Output the [x, y] coordinate of the center of the cell containing the given text.  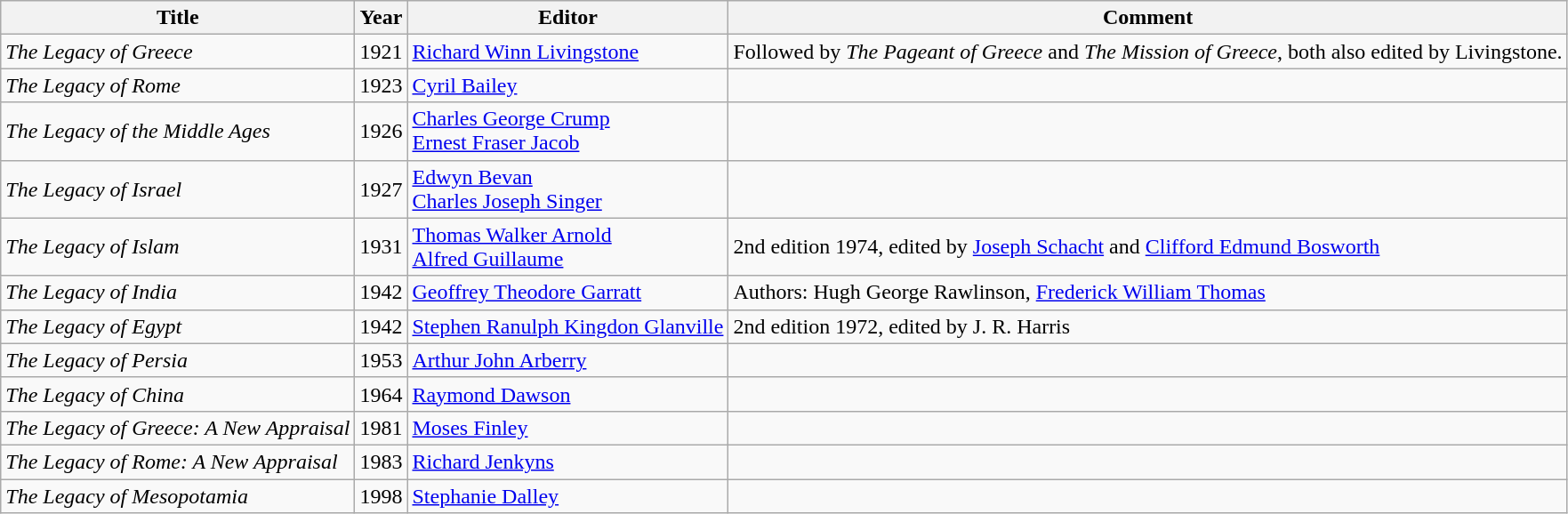
The Legacy of Islam [178, 247]
The Legacy of Persia [178, 360]
Raymond Dawson [567, 394]
1923 [381, 85]
2nd edition 1972, edited by J. R. Harris [1147, 326]
1927 [381, 189]
Thomas Walker ArnoldAlfred Guillaume [567, 247]
Geoffrey Theodore Garratt [567, 293]
Comment [1147, 18]
1964 [381, 394]
Title [178, 18]
The Legacy of the Middle Ages [178, 132]
1983 [381, 462]
The Legacy of Greece: A New Appraisal [178, 428]
The Legacy of India [178, 293]
Charles George CrumpErnest Fraser Jacob [567, 132]
The Legacy of Greece [178, 52]
Edwyn BevanCharles Joseph Singer [567, 189]
1921 [381, 52]
Cyril Bailey [567, 85]
The Legacy of Israel [178, 189]
Year [381, 18]
1981 [381, 428]
Arthur John Arberry [567, 360]
2nd edition 1974, edited by Joseph Schacht and Clifford Edmund Bosworth [1147, 247]
Richard Jenkyns [567, 462]
Followed by The Pageant of Greece and The Mission of Greece, both also edited by Livingstone. [1147, 52]
The Legacy of China [178, 394]
Editor [567, 18]
Authors: Hugh George Rawlinson, Frederick William Thomas [1147, 293]
The Legacy of Egypt [178, 326]
Richard Winn Livingstone [567, 52]
Stephanie Dalley [567, 495]
Moses Finley [567, 428]
The Legacy of Rome: A New Appraisal [178, 462]
1931 [381, 247]
The Legacy of Rome [178, 85]
Stephen Ranulph Kingdon Glanville [567, 326]
1926 [381, 132]
1953 [381, 360]
The Legacy of Mesopotamia [178, 495]
1998 [381, 495]
